Scan for the cell matching the given text and deliver its (x, y) coordinate at center. 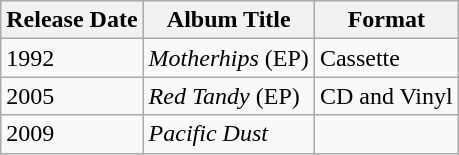
1992 (72, 58)
2009 (72, 134)
Release Date (72, 20)
Pacific Dust (228, 134)
Format (386, 20)
2005 (72, 96)
Motherhips (EP) (228, 58)
Album Title (228, 20)
CD and Vinyl (386, 96)
Red Tandy (EP) (228, 96)
Cassette (386, 58)
